Provide the [X, Y] coordinate of the cell's center where the given text is located.  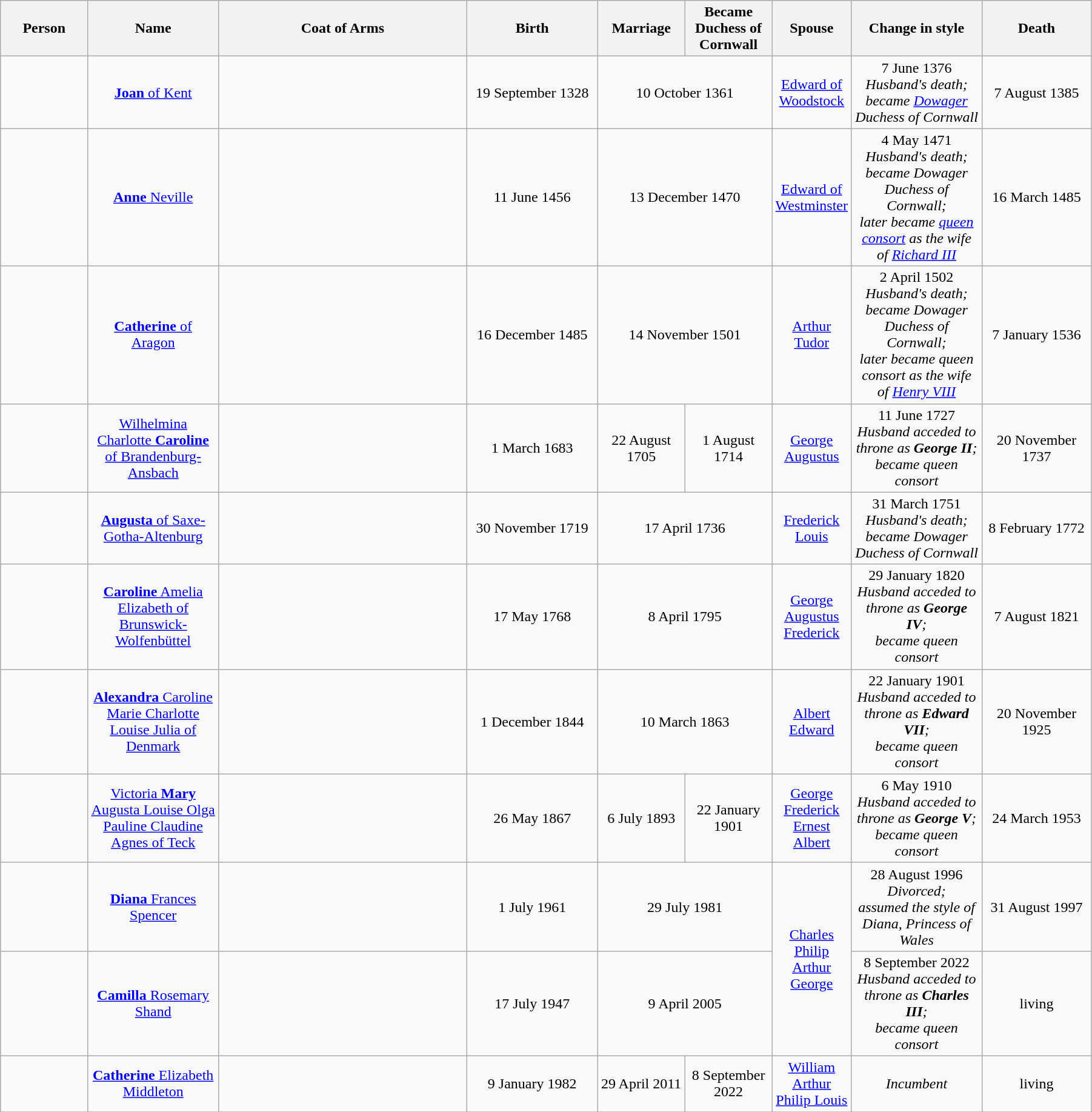
George Augustus Frederick [811, 617]
10 October 1361 [685, 92]
26 May 1867 [532, 818]
20 November 1737 [1036, 448]
29 April 2011 [641, 1084]
Spouse [811, 28]
4 May 1471Husband's death;became Dowager Duchess of Cornwall;later became queen consort as the wife of Richard III [917, 198]
7 June 1376Husband's death;became Dowager Duchess of Cornwall [917, 92]
Alexandra Caroline Marie Charlotte Louise Julia of Denmark [153, 721]
22 January 1901Husband acceded to throne as Edward VII;became queen consort [917, 721]
Coat of Arms [343, 28]
8 September 2022Husband acceded to throne as Charles III;became queen consort [917, 1004]
Camilla Rosemary Shand [153, 1004]
Incumbent [917, 1084]
1 December 1844 [532, 721]
Change in style [917, 28]
8 September 2022 [728, 1084]
1 July 1961 [532, 907]
Albert Edward [811, 721]
Person [44, 28]
Caroline Amelia Elizabeth of Brunswick-Wolfenbüttel [153, 617]
29 July 1981 [685, 907]
Wilhelmina Charlotte Caroline of Brandenburg-Ansbach [153, 448]
Edward of Westminster [811, 198]
William Arthur Philip Louis [811, 1084]
Marriage [641, 28]
9 April 2005 [685, 1004]
17 July 1947 [532, 1004]
7 January 1536 [1036, 335]
22 January 1901 [728, 818]
6 July 1893 [641, 818]
Anne Neville [153, 198]
Charles Philip Arthur George [811, 959]
1 March 1683 [532, 448]
30 November 1719 [532, 528]
7 August 1385 [1036, 92]
6 May 1910Husband acceded to throne as George V;became queen consort [917, 818]
Joan of Kent [153, 92]
9 January 1982 [532, 1084]
1 August 1714 [728, 448]
Birth [532, 28]
Augusta of Saxe-Gotha-Altenburg [153, 528]
Catherine of Aragon [153, 335]
Death [1036, 28]
16 March 1485 [1036, 198]
28 August 1996Divorced;assumed the style of Diana, Princess of Wales [917, 907]
Catherine Elizabeth Middleton [153, 1084]
11 June 1456 [532, 198]
7 August 1821 [1036, 617]
17 May 1768 [532, 617]
Frederick Louis [811, 528]
Diana Frances Spencer [153, 907]
29 January 1820Husband acceded to throne as George IV;became queen consort [917, 617]
8 February 1772 [1036, 528]
George Augustus [811, 448]
Edward of Woodstock [811, 92]
Arthur Tudor [811, 335]
8 April 1795 [685, 617]
19 September 1328 [532, 92]
24 March 1953 [1036, 818]
20 November 1925 [1036, 721]
10 March 1863 [685, 721]
17 April 1736 [685, 528]
Became Duchess of Cornwall [728, 28]
22 August 1705 [641, 448]
16 December 1485 [532, 335]
31 August 1997 [1036, 907]
George Frederick Ernest Albert [811, 818]
Name [153, 28]
2 April 1502Husband's death;became Dowager Duchess of Cornwall;later became queen consort as the wife of Henry VIII [917, 335]
11 June 1727Husband acceded to throne as George II;became queen consort [917, 448]
Victoria Mary Augusta Louise Olga Pauline Claudine Agnes of Teck [153, 818]
13 December 1470 [685, 198]
31 March 1751Husband's death;became Dowager Duchess of Cornwall [917, 528]
14 November 1501 [685, 335]
